From the cell containing the given text, extract its center point as [X, Y] coordinate. 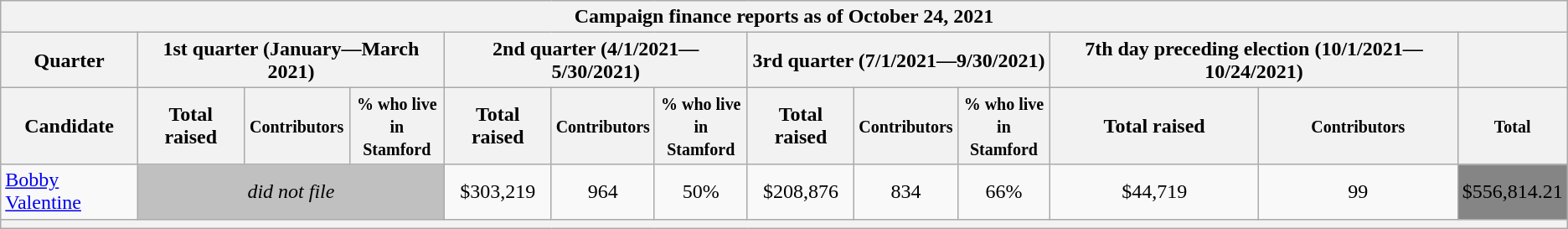
Campaign finance reports as of October 24, 2021 [784, 17]
$556,814.21 [1513, 191]
Bobby Valentine [70, 191]
$208,876 [801, 191]
99 [1358, 191]
Quarter [70, 60]
1st quarter (January—March 2021) [291, 60]
3rd quarter (7/1/2021—9/30/2021) [899, 60]
Total [1513, 126]
50% [700, 191]
2nd quarter (4/1/2021—5/30/2021) [596, 60]
66% [1003, 191]
7th day preceding election (10/1/2021—10/24/2021) [1254, 60]
964 [603, 191]
$303,219 [498, 191]
did not file [291, 191]
$44,719 [1154, 191]
Candidate [70, 126]
834 [906, 191]
